Return the (x, y) coordinate for the center point of the cell that contains the specified text.  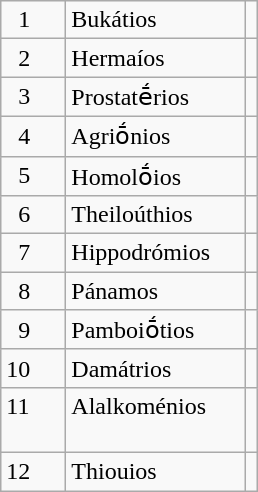
9 (34, 330)
11 (34, 420)
4 (34, 136)
1 (34, 20)
3 (34, 97)
12 (34, 471)
Pamboiṓtios (156, 330)
2 (34, 58)
Hermaíos (156, 58)
10 (34, 368)
Pánamos (156, 291)
Prostatḗrios (156, 97)
7 (34, 253)
Alalkoménios (156, 420)
Theiloúthios (156, 215)
Agriṓnios (156, 136)
Bukátios (156, 20)
8 (34, 291)
Thiouios (156, 471)
Homolṓios (156, 176)
6 (34, 215)
5 (34, 176)
Damátrios (156, 368)
Hippodrómios (156, 253)
